Find where the given text appears and provide that cell's center as [X, Y] coordinate. 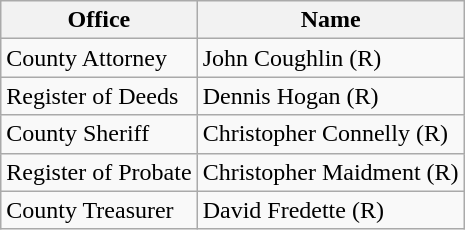
County Attorney [99, 58]
Name [330, 20]
Register of Deeds [99, 96]
County Sheriff [99, 134]
Dennis Hogan (R) [330, 96]
Register of Probate [99, 172]
County Treasurer [99, 210]
David Fredette (R) [330, 210]
Christopher Maidment (R) [330, 172]
Office [99, 20]
Christopher Connelly (R) [330, 134]
John Coughlin (R) [330, 58]
